Detect which cell encompasses the target text, then output its (x, y) center coordinate. 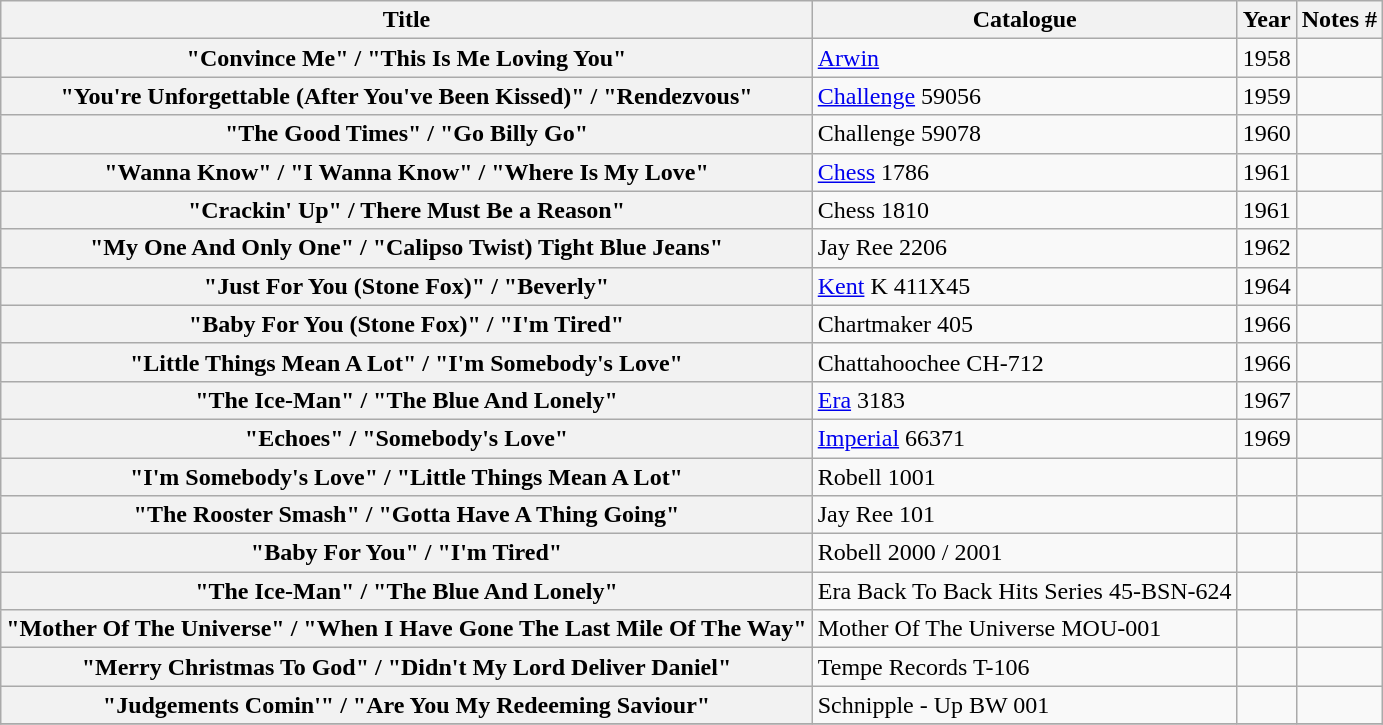
Era 3183 (1024, 400)
"You're Unforgettable (After You've Been Kissed)" / "Rendezvous" (406, 96)
Challenge 59056 (1024, 96)
"Convince Me" / "This Is Me Loving You" (406, 58)
Chess 1810 (1024, 210)
"Baby For You" / "I'm Tired" (406, 553)
"Crackin' Up" / There Must Be a Reason" (406, 210)
Era Back To Back Hits Series 45-BSN-624 (1024, 591)
Chess 1786 (1024, 172)
Mother Of The Universe MOU-001 (1024, 629)
Tempe Records T-106 (1024, 667)
Catalogue (1024, 20)
Jay Ree 2206 (1024, 248)
Notes # (1339, 20)
"Baby For You (Stone Fox)" / "I'm Tired" (406, 324)
"Just For You (Stone Fox)" / "Beverly" (406, 286)
"My One And Only One" / "Calipso Twist) Tight Blue Jeans" (406, 248)
Year (1266, 20)
"Wanna Know" / "I Wanna Know" / "Where Is My Love" (406, 172)
1959 (1266, 96)
Arwin (1024, 58)
Jay Ree 101 (1024, 515)
1964 (1266, 286)
"Little Things Mean A Lot" / "I'm Somebody's Love" (406, 362)
1958 (1266, 58)
Imperial 66371 (1024, 438)
Title (406, 20)
1967 (1266, 400)
"Judgements Comin'" / "Are You My Redeeming Saviour" (406, 705)
"Mother Of The Universe" / "When I Have Gone The Last Mile Of The Way" (406, 629)
"Echoes" / "Somebody's Love" (406, 438)
Chattahoochee CH-712 (1024, 362)
1969 (1266, 438)
1962 (1266, 248)
"Merry Christmas To God" / "Didn't My Lord Deliver Daniel" (406, 667)
Schnipple - Up BW 001 (1024, 705)
"The Rooster Smash" / "Gotta Have A Thing Going" (406, 515)
Kent K 411X45 (1024, 286)
"The Good Times" / "Go Billy Go" (406, 134)
"I'm Somebody's Love" / "Little Things Mean A Lot" (406, 477)
Chartmaker 405 (1024, 324)
Robell 1001 (1024, 477)
1960 (1266, 134)
Challenge 59078 (1024, 134)
Robell 2000 / 2001 (1024, 553)
